For the text-containing cell, return its midpoint in (X, Y) coordinate format. 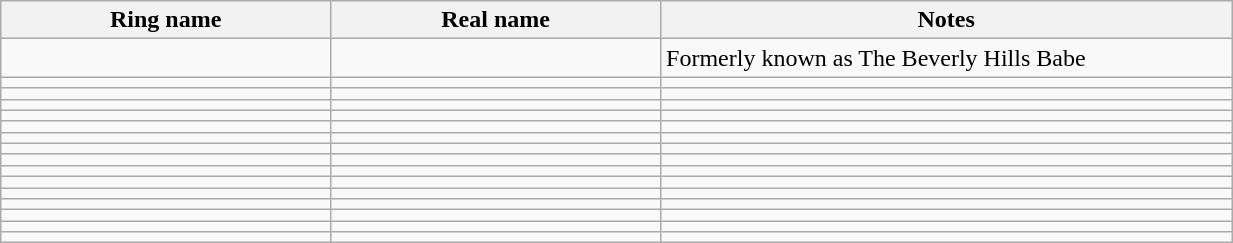
Real name (496, 20)
Ring name (166, 20)
Notes (946, 20)
Formerly known as The Beverly Hills Babe (946, 58)
